Return the (X, Y) coordinate for the center point of the cell that contains the specified text.  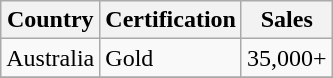
Sales (286, 20)
Australia (50, 58)
Certification (171, 20)
Gold (171, 58)
35,000+ (286, 58)
Country (50, 20)
